Capture the cell that displays the provided text and extract its [X, Y] central coordinate. 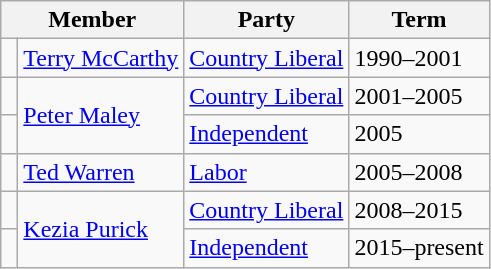
Kezia Purick [101, 229]
Terry McCarthy [101, 58]
2005 [419, 134]
Member [92, 20]
2001–2005 [419, 96]
Ted Warren [101, 172]
1990–2001 [419, 58]
Party [266, 20]
Labor [266, 172]
2008–2015 [419, 210]
2005–2008 [419, 172]
Peter Maley [101, 115]
2015–present [419, 248]
Term [419, 20]
